Extract the (X, Y) coordinate from the center of the cell holding the provided text.  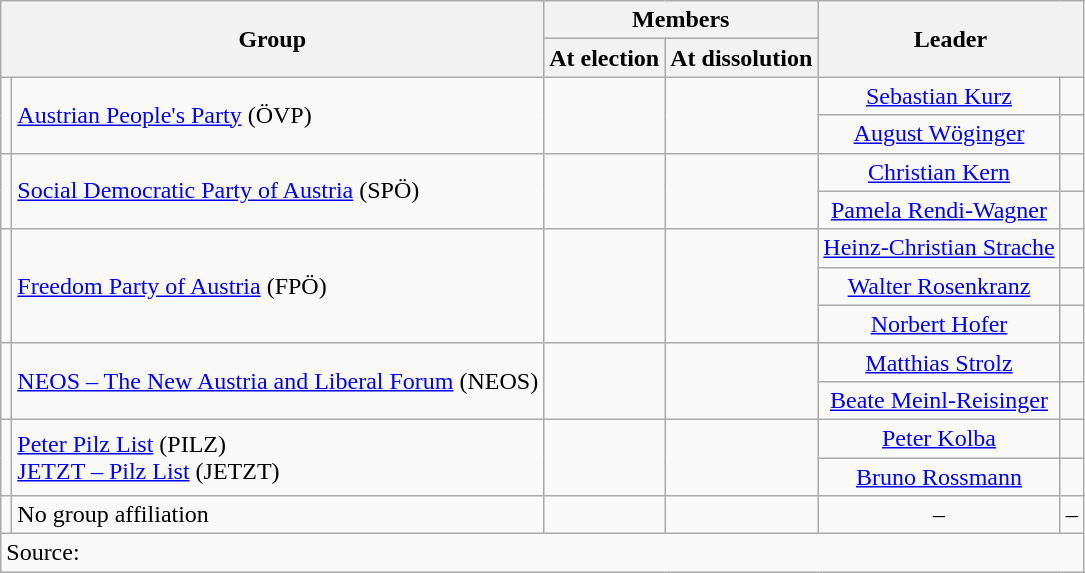
Bruno Rossmann (939, 477)
Freedom Party of Austria (FPÖ) (278, 286)
Social Democratic Party of Austria (SPÖ) (278, 191)
Norbert Hofer (939, 324)
At election (604, 58)
August Wöginger (939, 134)
Austrian People's Party (ÖVP) (278, 115)
Heinz-Christian Strache (939, 248)
Christian Kern (939, 172)
Group (272, 39)
Peter Kolba (939, 438)
Walter Rosenkranz (939, 286)
Beate Meinl-Reisinger (939, 400)
Matthias Strolz (939, 362)
Source: (542, 553)
Leader (950, 39)
Sebastian Kurz (939, 96)
Pamela Rendi-Wagner (939, 210)
At dissolution (742, 58)
No group affiliation (278, 515)
Peter Pilz List (PILZ) JETZT – Pilz List (JETZT) (278, 457)
NEOS – The New Austria and Liberal Forum (NEOS) (278, 381)
Members (681, 20)
